Capture the cell that displays the provided text and extract its (X, Y) central coordinate. 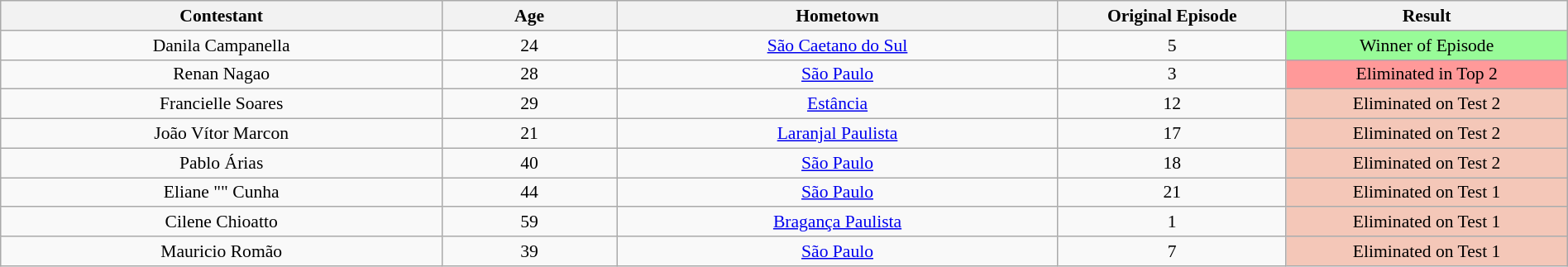
12 (1172, 104)
7 (1172, 251)
Estância (838, 104)
São Caetano do Sul (838, 45)
39 (529, 251)
Pablo Árias (222, 163)
Original Episode (1172, 16)
Laranjal Paulista (838, 134)
João Vítor Marcon (222, 134)
Eliane "" Cunha (222, 193)
3 (1172, 74)
29 (529, 104)
Mauricio Romão (222, 251)
Renan Nagao (222, 74)
44 (529, 193)
28 (529, 74)
Francielle Soares (222, 104)
Cilene Chioatto (222, 222)
59 (529, 222)
17 (1172, 134)
Contestant (222, 16)
Winner of Episode (1427, 45)
18 (1172, 163)
40 (529, 163)
Eliminated in Top 2 (1427, 74)
5 (1172, 45)
Hometown (838, 16)
Result (1427, 16)
Bragança Paulista (838, 222)
Age (529, 16)
24 (529, 45)
1 (1172, 222)
Danila Campanella (222, 45)
